For the text-containing cell, return its midpoint in [x, y] coordinate format. 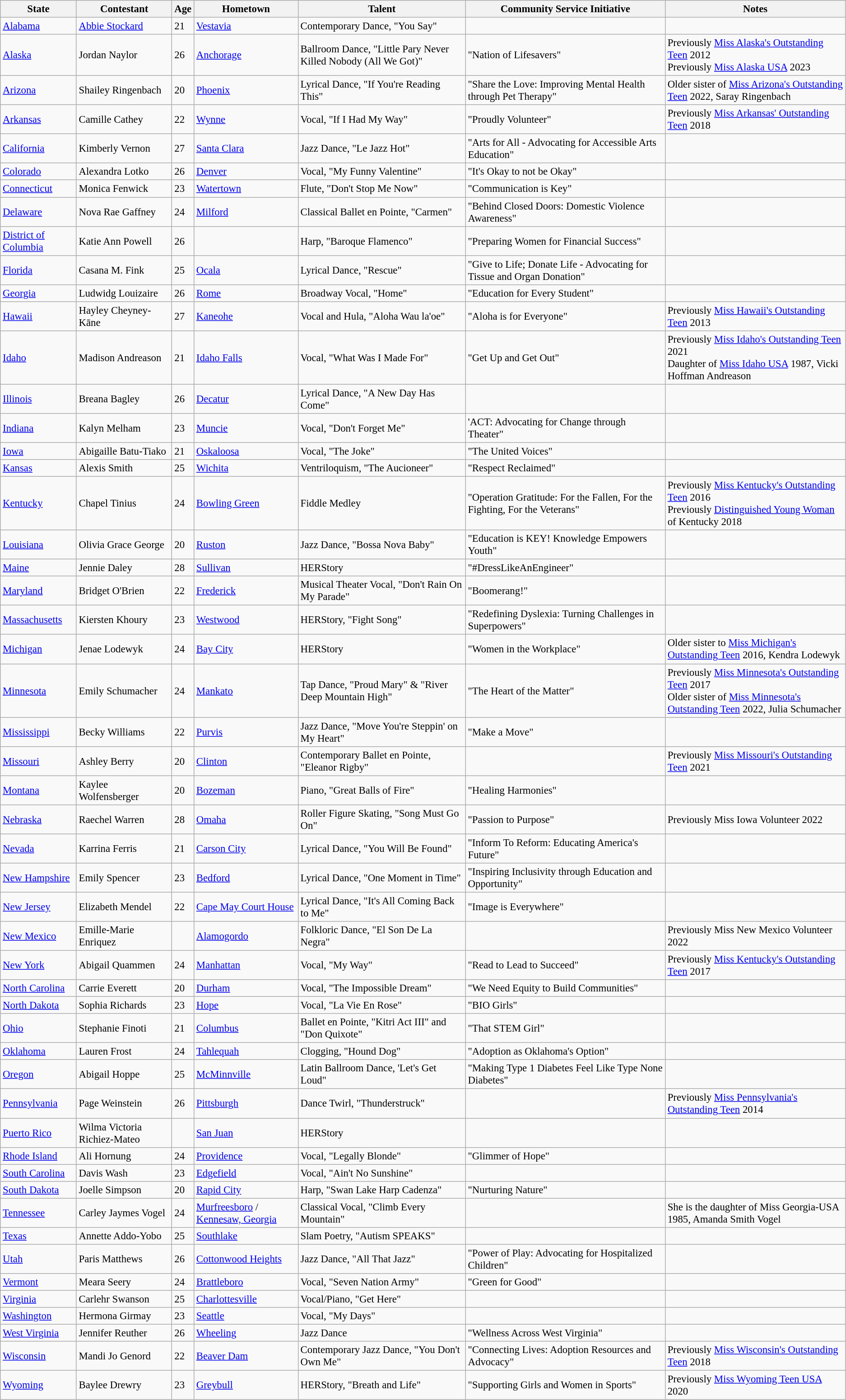
Lyrical Dance, "Rescue" [382, 270]
Texas [38, 1236]
Connecticut [38, 189]
Iowa [38, 451]
Abigail Hoppe [124, 1074]
Casana M. Fink [124, 270]
"Boomerang!" [565, 591]
Kalyn Melham [124, 428]
Oregon [38, 1074]
"Respect Reclaimed" [565, 468]
Bedford [246, 878]
Community Service Initiative [565, 9]
Kansas [38, 468]
Durham [246, 988]
Delaware [38, 212]
HERStory, "Breath and Life" [382, 1385]
Ventriloquism, "The Aucioneer" [382, 468]
Monica Fenwick [124, 189]
'ACT: Advocating for Change through Theater" [565, 428]
Previously Miss New Mexico Volunteer 2022 [755, 936]
Emily Schumacher [124, 691]
Hometown [246, 9]
Watertown [246, 189]
Madison Andreason [124, 358]
Santa Clara [246, 149]
Bay City [246, 649]
New Hampshire [38, 878]
Dance Twirl, "Thunderstruck" [382, 1103]
Talent [382, 9]
Clogging, "Hound Dog" [382, 1051]
Musical Theater Vocal, "Don't Rain On My Parade" [382, 591]
Alaska [38, 55]
Breana Bagley [124, 399]
Broadway Vocal, "Home" [382, 293]
Carrie Everett [124, 988]
Bozeman [246, 790]
"Preparing Women for Financial Success" [565, 241]
Vocal, "The Joke" [382, 451]
"Supporting Girls and Women in Sports" [565, 1385]
Providence [246, 1156]
Flute, "Don't Stop Me Now" [382, 189]
McMinnville [246, 1074]
Davis Wash [124, 1173]
"Passion to Purpose" [565, 820]
Greybull [246, 1385]
Kiersten Khoury [124, 620]
Wyoming [38, 1385]
Jazz Dance [382, 1333]
Omaha [246, 820]
"Operation Gratitude: For the Fallen, For the Fighting, For the Veterans" [565, 504]
Rhode Island [38, 1156]
Ludwidg Louizaire [124, 293]
Georgia [38, 293]
Annette Addo-Yobo [124, 1236]
Vocal, "My Days" [382, 1316]
Classical Ballet en Pointe, "Carmen" [382, 212]
Pittsburgh [246, 1103]
"Make a Move" [565, 732]
Oklahoma [38, 1051]
Piano, "Great Balls of Fire" [382, 790]
Meara Seery [124, 1282]
Idaho Falls [246, 358]
Vocal and Hula, "Aloha Wau la'oe" [382, 316]
Raechel Warren [124, 820]
Notes [755, 9]
"Wellness Across West Virginia" [565, 1333]
State [38, 9]
"The United Voices" [565, 451]
Vermont [38, 1282]
Ashley Berry [124, 761]
Alexandra Lotko [124, 172]
Missouri [38, 761]
Ali Hornung [124, 1156]
Purvis [246, 732]
Lyrical Dance, "You Will Be Found" [382, 849]
Ballet en Pointe, "Kitri Act III" and "Don Quixote" [382, 1028]
Abbie Stockard [124, 26]
Camille Cathey [124, 119]
"Connecting Lives: Adoption Resources and Advocacy" [565, 1356]
Baylee Drewry [124, 1385]
Ballroom Dance, "Little Pary Never Killed Nobody (All We Got)" [382, 55]
Classical Vocal, "Climb Every Mountain" [382, 1213]
Carley Jaymes Vogel [124, 1213]
Lyrical Dance, "One Moment in Time" [382, 878]
Older sister of Miss Arizona's Outstanding Teen 2022, Saray Ringenbach [755, 90]
Idaho [38, 358]
New York [38, 965]
Rome [246, 293]
Jazz Dance, "Bossa Nova Baby" [382, 544]
Kimberly Vernon [124, 149]
Wichita [246, 468]
Age [183, 9]
Vestavia [246, 26]
Montana [38, 790]
Mankato [246, 691]
Mississippi [38, 732]
Harp, "Baroque Flamenco" [382, 241]
"Give to Life; Donate Life - Advocating for Tissue and Organ Donation" [565, 270]
Louisiana [38, 544]
Vocal, "Ain't No Sunshine" [382, 1173]
Abigail Quammen [124, 965]
Ohio [38, 1028]
Vocal, "Legally Blonde" [382, 1156]
Minnesota [38, 691]
Emily Spencer [124, 878]
Contemporary Ballet en Pointe, "Eleanor Rigby" [382, 761]
Carlehr Swanson [124, 1299]
North Carolina [38, 988]
"We Need Equity to Build Communities" [565, 988]
Previously Miss Iowa Volunteer 2022 [755, 820]
Previously Miss Idaho's Outstanding Teen 2021Daughter of Miss Idaho USA 1987, Vicki Hoffman Andreason [755, 358]
Lyrical Dance, "A New Day Has Come" [382, 399]
Cape May Court House [246, 907]
Arkansas [38, 119]
Hermona Girmay [124, 1316]
Elizabeth Mendel [124, 907]
Harp, "Swan Lake Harp Cadenza" [382, 1190]
Washington [38, 1316]
Puerto Rico [38, 1133]
Westwood [246, 620]
"Education for Every Student" [565, 293]
Vocal, "The Impossible Dream" [382, 988]
Arizona [38, 90]
Illinois [38, 399]
San Juan [246, 1133]
"Communication is Key" [565, 189]
Virginia [38, 1299]
Jennie Daley [124, 568]
Joelle Simpson [124, 1190]
Vocal, "La Vie En Rose" [382, 1005]
"Redefining Dyslexia: Turning Challenges in Superpowers" [565, 620]
"Education is KEY! Knowledge Empowers Youth" [565, 544]
Wilma Victoria Richiez-Mateo [124, 1133]
"Healing Harmonies" [565, 790]
Sullivan [246, 568]
Jenae Lodewyk [124, 649]
Michigan [38, 649]
Hayley Cheyney-Kāne [124, 316]
"Power of Play: Advocating for Hospitalized Children" [565, 1259]
Lauren Frost [124, 1051]
She is the daughter of Miss Georgia-USA 1985, Amanda Smith Vogel [755, 1213]
"Read to Lead to Succeed" [565, 965]
North Dakota [38, 1005]
Manhattan [246, 965]
Edgefield [246, 1173]
Brattleboro [246, 1282]
Roller Figure Skating, "Song Must Go On" [382, 820]
New Jersey [38, 907]
Wisconsin [38, 1356]
Oskaloosa [246, 451]
"Glimmer of Hope" [565, 1156]
"Arts for All - Advocating for Accessible Arts Education" [565, 149]
Alexis Smith [124, 468]
"Nurturing Nature" [565, 1190]
Ocala [246, 270]
Denver [246, 172]
Stephanie Finoti [124, 1028]
Anchorage [246, 55]
Florida [38, 270]
Bridget O'Brien [124, 591]
Phoenix [246, 90]
Katie Ann Powell [124, 241]
Kentucky [38, 504]
Charlottesville [246, 1299]
Previously Miss Wisconsin's Outstanding Teen 2018 [755, 1356]
Frederick [246, 591]
Previously Miss Alaska's Outstanding Teen 2012Previously Miss Alaska USA 2023 [755, 55]
Contemporary Dance, "You Say" [382, 26]
Nova Rae Gaffney [124, 212]
Beaver Dam [246, 1356]
Page Weinstein [124, 1103]
Sophia Richards [124, 1005]
Fiddle Medley [382, 504]
Indiana [38, 428]
Jazz Dance, "Move You're Steppin' on My Heart" [382, 732]
Vocal, "Don't Forget Me" [382, 428]
South Dakota [38, 1190]
Jennifer Reuther [124, 1333]
Previously Miss Pennsylvania's Outstanding Teen 2014 [755, 1103]
Jazz Dance, "All That Jazz" [382, 1259]
Cottonwood Heights [246, 1259]
Previously Miss Arkansas' Outstanding Teen 2018 [755, 119]
Nevada [38, 849]
"Image is Everywhere" [565, 907]
Mandi Jo Genord [124, 1356]
Maryland [38, 591]
"Inspiring Inclusivity through Education and Opportunity" [565, 878]
"Women in the Workplace" [565, 649]
Alabama [38, 26]
Olivia Grace George [124, 544]
Wheeling [246, 1333]
New Mexico [38, 936]
Vocal/Piano, "Get Here" [382, 1299]
"That STEM Girl" [565, 1028]
"Green for Good" [565, 1282]
District of Columbia [38, 241]
"Behind Closed Doors: Domestic Violence Awareness" [565, 212]
Rapid City [246, 1190]
Previously Miss Kentucky's Outstanding Teen 2017 [755, 965]
"Inform To Reform: Educating America's Future" [565, 849]
Alamogordo [246, 936]
Maine [38, 568]
Previously Miss Kentucky's Outstanding Teen 2016Previously Distinguished Young Woman of Kentucky 2018 [755, 504]
Lyrical Dance, "If You're Reading This" [382, 90]
Jazz Dance, "Le Jazz Hot" [382, 149]
"Share the Love: Improving Mental Health through Pet Therapy" [565, 90]
Previously Miss Minnesota's Outstanding Teen 2017Older sister of Miss Minnesota's Outstanding Teen 2022, Julia Schumacher [755, 691]
Hawaii [38, 316]
Vocal, "If I Had My Way" [382, 119]
Jordan Naylor [124, 55]
Kaylee Wolfensberger [124, 790]
Vocal, "My Funny Valentine" [382, 172]
Murfreesboro / Kennesaw, Georgia [246, 1213]
Colorado [38, 172]
Tap Dance, "Proud Mary" & "River Deep Mountain High" [382, 691]
"The Heart of the Matter" [565, 691]
Karrina Ferris [124, 849]
Bowling Green [246, 504]
Folkloric Dance, "El Son De La Negra" [382, 936]
Kaneohe [246, 316]
Older sister to Miss Michigan's Outstanding Teen 2016, Kendra Lodewyk [755, 649]
Emille-Marie Enriquez [124, 936]
"Proudly Volunteer" [565, 119]
Decatur [246, 399]
"Adoption as Oklahoma's Option" [565, 1051]
"Making Type 1 Diabetes Feel Like Type None Diabetes" [565, 1074]
West Virginia [38, 1333]
Chapel Tinius [124, 504]
Vocal, "My Way" [382, 965]
Clinton [246, 761]
Shailey Ringenbach [124, 90]
Milford [246, 212]
Hope [246, 1005]
"It's Okay to not be Okay" [565, 172]
Southlake [246, 1236]
California [38, 149]
Vocal, "What Was I Made For" [382, 358]
Utah [38, 1259]
Previously Miss Missouri's Outstanding Teen 2021 [755, 761]
"Nation of Lifesavers" [565, 55]
Paris Matthews [124, 1259]
Previously Miss Hawaii's Outstanding Teen 2013 [755, 316]
"Get Up and Get Out" [565, 358]
Tahlequah [246, 1051]
Becky Williams [124, 732]
South Carolina [38, 1173]
Tennessee [38, 1213]
Carson City [246, 849]
"Aloha is for Everyone" [565, 316]
Wynne [246, 119]
HERStory, "Fight Song" [382, 620]
Lyrical Dance, "It's All Coming Back to Me" [382, 907]
Massachusetts [38, 620]
Contestant [124, 9]
Nebraska [38, 820]
Seattle [246, 1316]
Latin Ballroom Dance, 'Let's Get Loud" [382, 1074]
Pennsylvania [38, 1103]
Vocal, "Seven Nation Army" [382, 1282]
"#DressLikeAnEngineer" [565, 568]
Previously Miss Wyoming Teen USA 2020 [755, 1385]
"BIO Girls" [565, 1005]
Slam Poetry, "Autism SPEAKS" [382, 1236]
Abigaille Batu-Tiako [124, 451]
Muncie [246, 428]
Ruston [246, 544]
Contemporary Jazz Dance, "You Don't Own Me" [382, 1356]
Columbus [246, 1028]
